Find where the given text appears and provide that cell's center as (x, y) coordinate. 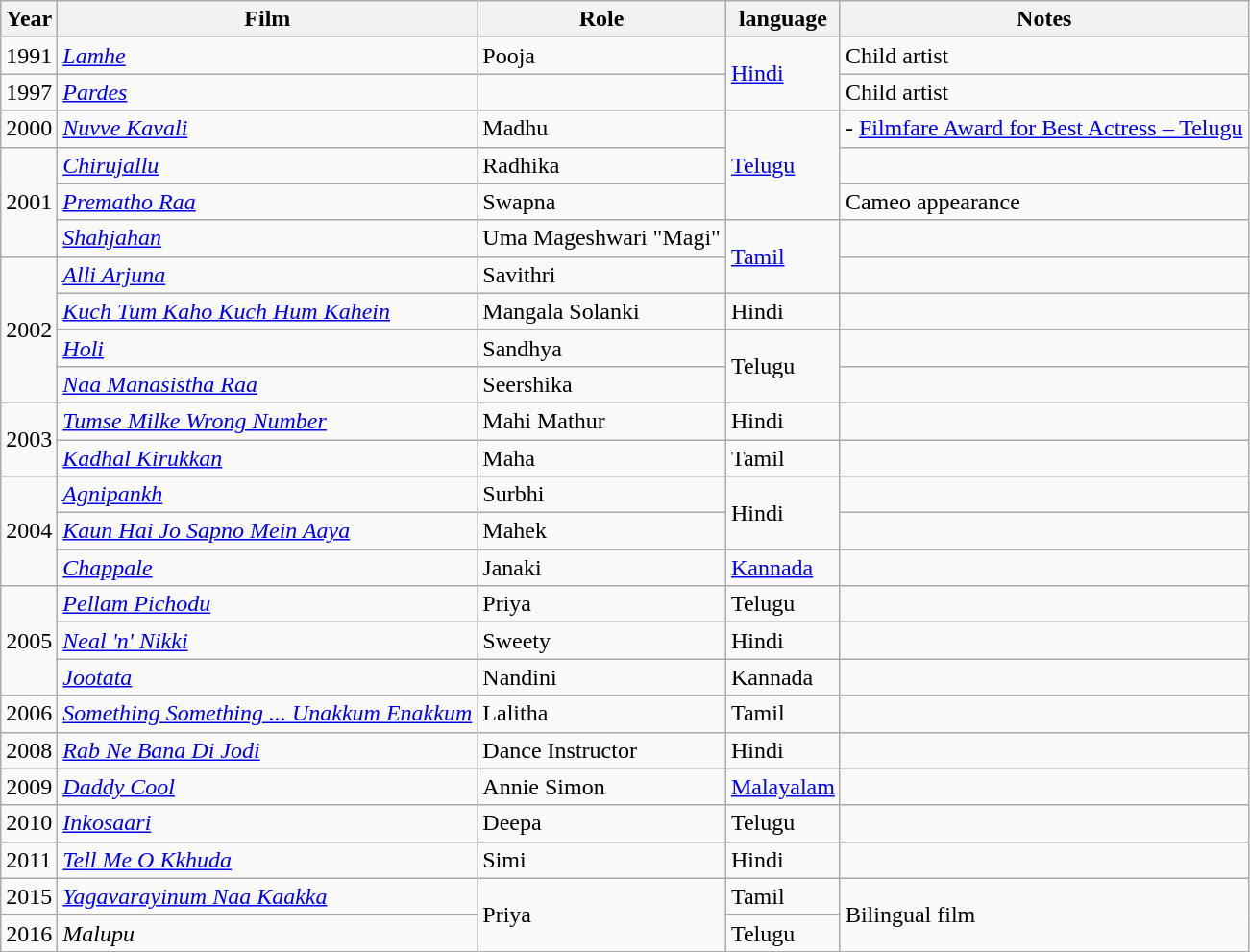
2004 (29, 531)
Seershika (601, 384)
Chirujallu (267, 165)
Bilingual film (1043, 915)
2008 (29, 750)
Naa Manasistha Raa (267, 384)
Sweety (601, 641)
Sandhya (601, 348)
Rab Ne Bana Di Jodi (267, 750)
Year (29, 19)
2002 (29, 330)
Mangala Solanki (601, 311)
Kaun Hai Jo Sapno Mein Aaya (267, 531)
Malayalam (782, 787)
Pooja (601, 56)
2010 (29, 823)
Daddy Cool (267, 787)
1991 (29, 56)
Yagavarayinum Naa Kaakka (267, 896)
Alli Arjuna (267, 275)
Tumse Milke Wrong Number (267, 421)
Lamhe (267, 56)
Shahjahan (267, 238)
Film (267, 19)
- Filmfare Award for Best Actress – Telugu (1043, 129)
language (782, 19)
Uma Mageshwari "Magi" (601, 238)
Kuch Tum Kaho Kuch Hum Kahein (267, 311)
Pellam Pichodu (267, 604)
Tell Me O Kkhuda (267, 860)
Mahi Mathur (601, 421)
Janaki (601, 568)
2015 (29, 896)
2016 (29, 933)
Maha (601, 458)
Deepa (601, 823)
Role (601, 19)
Something Something ... Unakkum Enakkum (267, 714)
1997 (29, 92)
Lalitha (601, 714)
Neal 'n' Nikki (267, 641)
2005 (29, 641)
Savithri (601, 275)
Radhika (601, 165)
Malupu (267, 933)
Agnipankh (267, 495)
Chappale (267, 568)
2009 (29, 787)
2000 (29, 129)
2011 (29, 860)
Mahek (601, 531)
Annie Simon (601, 787)
Nuvve Kavali (267, 129)
Simi (601, 860)
2006 (29, 714)
Swapna (601, 202)
Dance Instructor (601, 750)
Nandini (601, 677)
Surbhi (601, 495)
Prematho Raa (267, 202)
2003 (29, 439)
Cameo appearance (1043, 202)
Madhu (601, 129)
Notes (1043, 19)
Holi (267, 348)
2001 (29, 202)
Kadhal Kirukkan (267, 458)
Inkosaari (267, 823)
Jootata (267, 677)
Pardes (267, 92)
